Pinpoint the cell where the given text exists, returning its (x, y) midpoint coordinate. 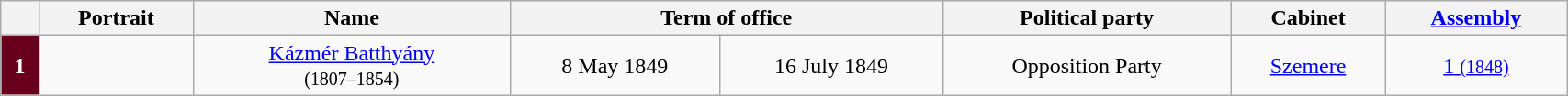
Opposition Party (1087, 66)
16 July 1849 (832, 66)
Cabinet (1308, 18)
Assembly (1475, 18)
Name (353, 18)
Term of office (726, 18)
Political party (1087, 18)
Szemere (1308, 66)
1 (1848) (1475, 66)
Kázmér Batthyány(1807–1854) (353, 66)
Portrait (116, 18)
1 (20, 66)
8 May 1849 (615, 66)
